Identify which cell holds the provided text, then report its [x, y] central coordinate. 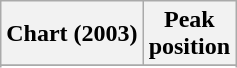
Chart (2003) [72, 34]
Peakposition [189, 34]
